Provide the [X, Y] coordinate of the cell's center where the given text is located.  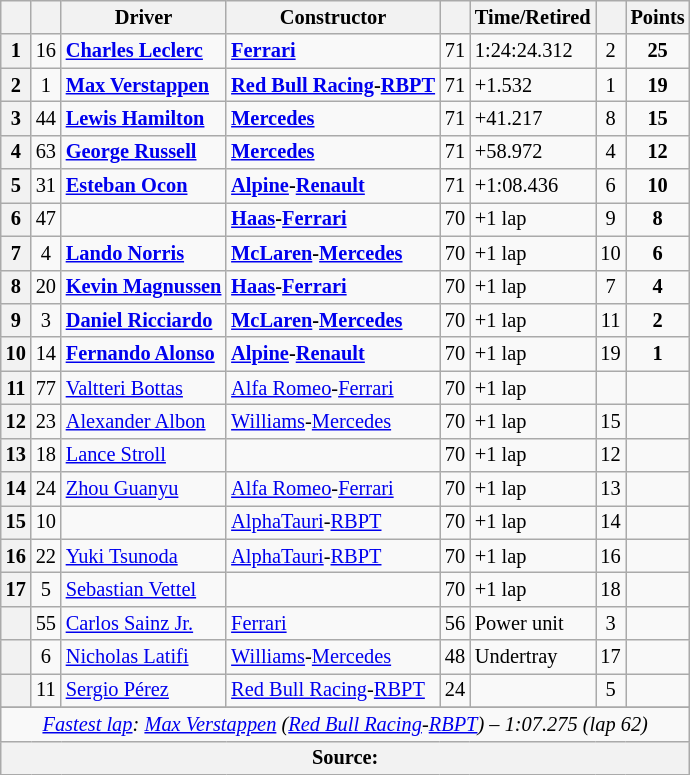
44 [46, 118]
Lando Norris [144, 253]
56 [455, 623]
Charles Leclerc [144, 51]
Fastest lap: Max Verstappen (Red Bull Racing-RBPT) – 1:07.275 (lap 62) [346, 724]
47 [46, 219]
23 [46, 421]
48 [455, 657]
+58.972 [533, 152]
+41.217 [533, 118]
Nicholas Latifi [144, 657]
Alexander Albon [144, 421]
+1:08.436 [533, 186]
Source: [346, 758]
25 [658, 51]
31 [46, 186]
Lewis Hamilton [144, 118]
63 [46, 152]
Driver [144, 17]
Fernando Alonso [144, 354]
Kevin Magnussen [144, 287]
Power unit [533, 623]
Constructor [333, 17]
Lance Stroll [144, 455]
77 [46, 388]
George Russell [144, 152]
Valtteri Bottas [144, 388]
1:24:24.312 [533, 51]
Time/Retired [533, 17]
55 [46, 623]
Undertray [533, 657]
+1.532 [533, 85]
Sergio Pérez [144, 690]
Sebastian Vettel [144, 589]
Daniel Ricciardo [144, 320]
Yuki Tsunoda [144, 556]
Points [658, 17]
Carlos Sainz Jr. [144, 623]
Esteban Ocon [144, 186]
Zhou Guanyu [144, 489]
Max Verstappen [144, 85]
20 [46, 287]
22 [46, 556]
